Identify which cell holds the provided text, then report its (X, Y) central coordinate. 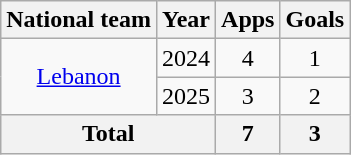
2025 (186, 96)
Year (186, 20)
National team (79, 20)
Lebanon (79, 77)
7 (248, 134)
2024 (186, 58)
Total (108, 134)
2 (315, 96)
1 (315, 58)
4 (248, 58)
Apps (248, 20)
Goals (315, 20)
